Determine the (X, Y) coordinate at the center of the cell enclosing the given text.  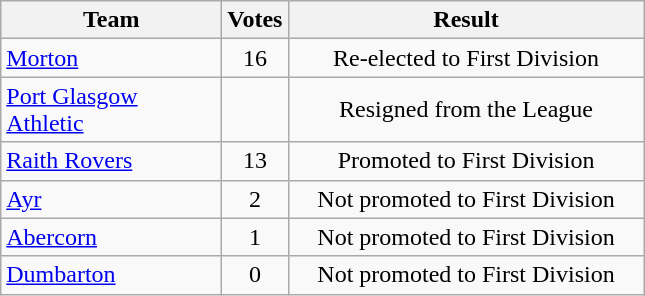
Abercorn (112, 237)
Ayr (112, 199)
Team (112, 20)
13 (255, 161)
Result (466, 20)
Resigned from the League (466, 110)
Votes (255, 20)
1 (255, 237)
16 (255, 58)
Morton (112, 58)
Promoted to First Division (466, 161)
Raith Rovers (112, 161)
2 (255, 199)
Port Glasgow Athletic (112, 110)
0 (255, 275)
Dumbarton (112, 275)
Re-elected to First Division (466, 58)
